Scan for the cell matching the given text and deliver its (x, y) coordinate at center. 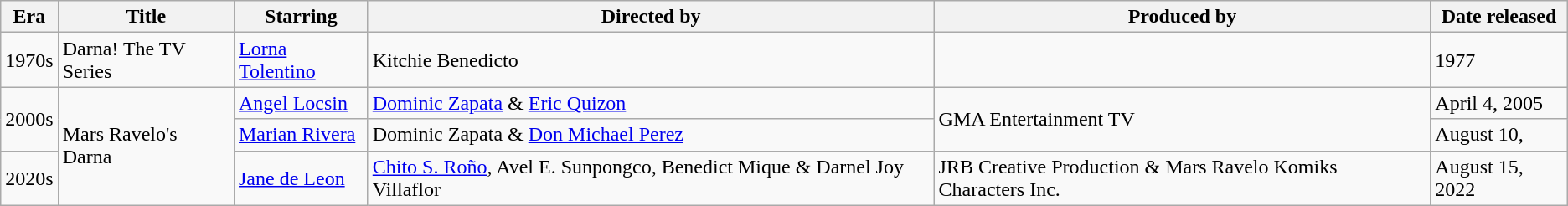
Darna! The TV Series (146, 60)
Marian Rivera (301, 135)
Lorna Tolentino (301, 60)
April 4, 2005 (1499, 103)
Directed by (651, 17)
Mars Ravelo's Darna (146, 146)
Angel Locsin (301, 103)
Kitchie Benedicto (651, 60)
1970s (29, 60)
Era (29, 17)
Chito S. Roño, Avel E. Sunpongco, Benedict Mique & Darnel Joy Villaflor (651, 178)
Dominic Zapata & Don Michael Perez (651, 135)
2020s (29, 178)
GMA Entertainment TV (1183, 119)
August 15, 2022 (1499, 178)
Date released (1499, 17)
2000s (29, 119)
Dominic Zapata & Eric Quizon (651, 103)
August 10, (1499, 135)
Jane de Leon (301, 178)
1977 (1499, 60)
JRB Creative Production & Mars Ravelo Komiks Characters Inc. (1183, 178)
Produced by (1183, 17)
Title (146, 17)
Starring (301, 17)
